Return the [X, Y] coordinate for the center point of the cell that contains the specified text.  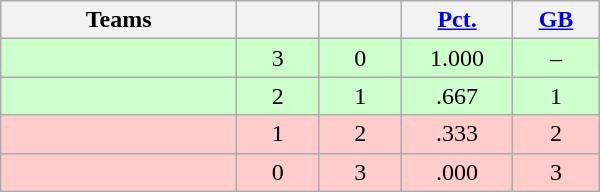
– [556, 58]
1.000 [456, 58]
Teams [119, 20]
GB [556, 20]
.333 [456, 134]
Pct. [456, 20]
.667 [456, 96]
.000 [456, 172]
